Output the (X, Y) coordinate of the center of the cell containing the given text.  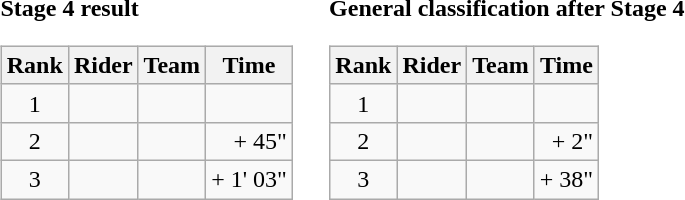
+ 2" (566, 141)
+ 45" (250, 141)
+ 1' 03" (250, 179)
+ 38" (566, 179)
